Return the (x, y) coordinate for the center point of the cell that contains the specified text.  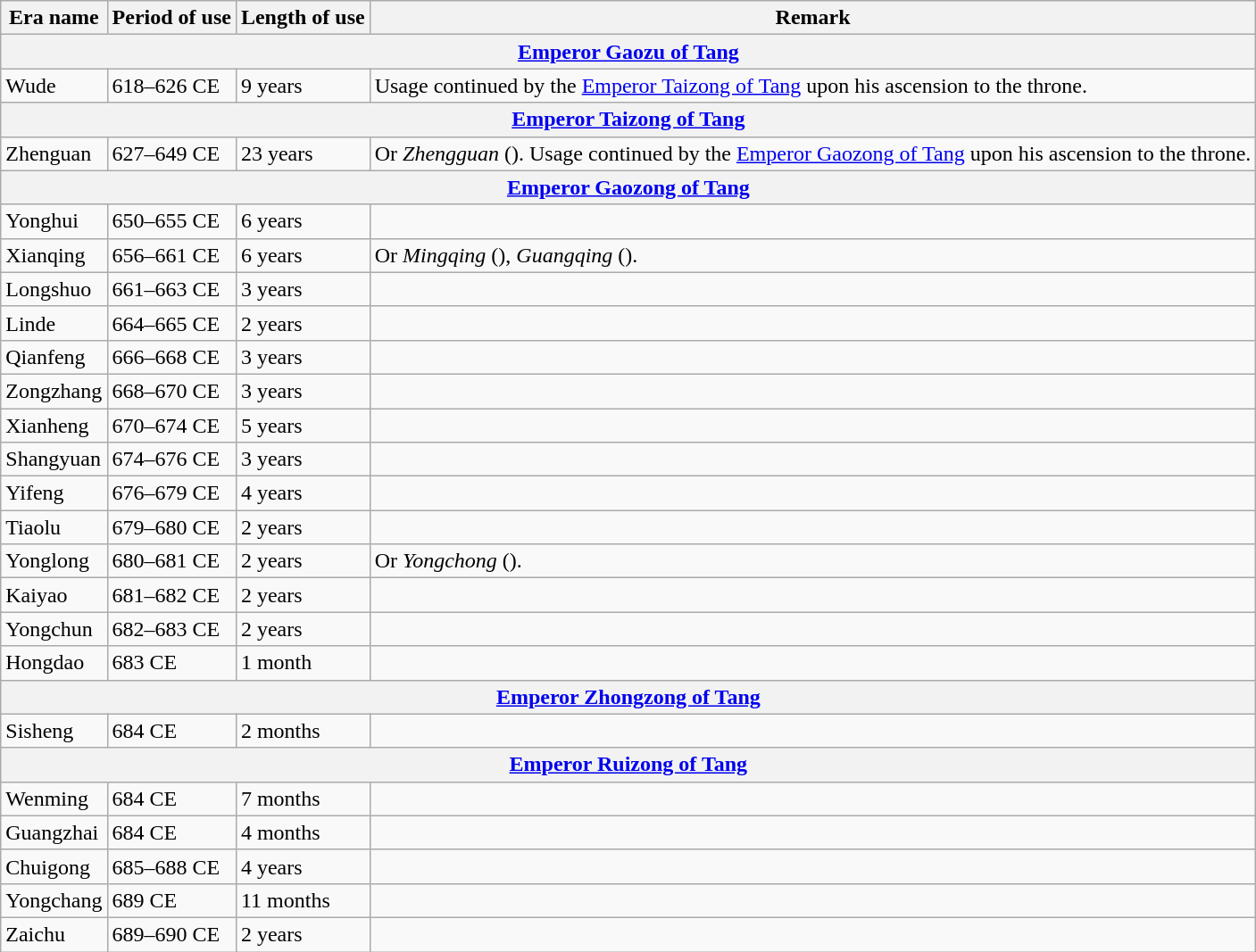
Kaiyao (54, 595)
4 months (303, 832)
Tiaolu (54, 527)
Length of use (303, 18)
11 months (303, 900)
Zaichu (54, 934)
Or Mingqing (), Guangqing (). (812, 255)
666–668 CE (171, 357)
Emperor Taizong of Tang (628, 120)
679–680 CE (171, 527)
670–674 CE (171, 426)
Emperor Zhongzong of Tang (628, 697)
Qianfeng (54, 357)
661–663 CE (171, 289)
Period of use (171, 18)
Yonglong (54, 561)
682–683 CE (171, 629)
656–661 CE (171, 255)
Chuigong (54, 866)
676–679 CE (171, 493)
Or Yongchong (). (812, 561)
Yonghui (54, 221)
664–665 CE (171, 323)
Zongzhang (54, 391)
689 CE (171, 900)
Remark (812, 18)
9 years (303, 86)
668–670 CE (171, 391)
Emperor Gaozong of Tang (628, 187)
674–676 CE (171, 459)
2 months (303, 731)
Sisheng (54, 731)
683 CE (171, 663)
Era name (54, 18)
Xianheng (54, 426)
Longshuo (54, 289)
5 years (303, 426)
Guangzhai (54, 832)
680–681 CE (171, 561)
7 months (303, 799)
618–626 CE (171, 86)
Yongchun (54, 629)
1 month (303, 663)
Usage continued by the Emperor Taizong of Tang upon his ascension to the throne. (812, 86)
Emperor Gaozu of Tang (628, 52)
Wude (54, 86)
681–682 CE (171, 595)
Emperor Ruizong of Tang (628, 765)
627–649 CE (171, 153)
Linde (54, 323)
650–655 CE (171, 221)
23 years (303, 153)
Zhenguan (54, 153)
Xianqing (54, 255)
Hongdao (54, 663)
Yongchang (54, 900)
Yifeng (54, 493)
Shangyuan (54, 459)
Wenming (54, 799)
Or Zhengguan (). Usage continued by the Emperor Gaozong of Tang upon his ascension to the throne. (812, 153)
685–688 CE (171, 866)
689–690 CE (171, 934)
